Identify which cell holds the provided text, then report its [X, Y] central coordinate. 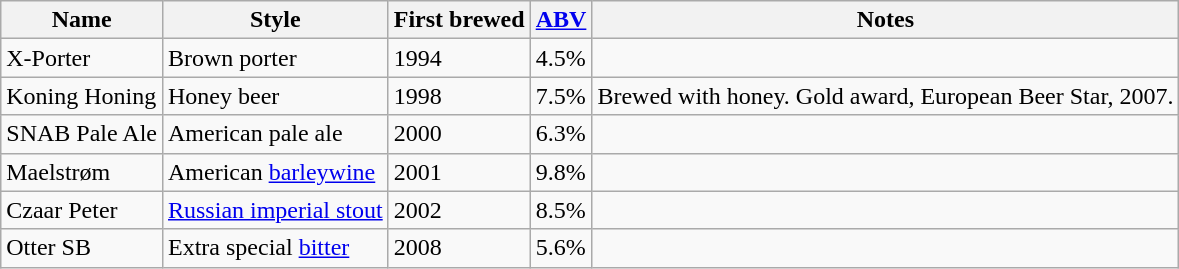
9.8% [561, 172]
Style [275, 20]
Honey beer [275, 96]
2000 [459, 134]
American pale ale [275, 134]
4.5% [561, 58]
American barleywine [275, 172]
Notes [886, 20]
First brewed [459, 20]
Russian imperial stout [275, 210]
Extra special bitter [275, 248]
6.3% [561, 134]
1998 [459, 96]
Brewed with honey. Gold award, European Beer Star, 2007. [886, 96]
7.5% [561, 96]
Maelstrøm [82, 172]
2001 [459, 172]
1994 [459, 58]
8.5% [561, 210]
2002 [459, 210]
Koning Honing [82, 96]
Otter SB [82, 248]
X-Porter [82, 58]
ABV [561, 20]
Czaar Peter [82, 210]
Name [82, 20]
Brown porter [275, 58]
SNAB Pale Ale [82, 134]
2008 [459, 248]
5.6% [561, 248]
